Capture the cell that displays the provided text and extract its (X, Y) central coordinate. 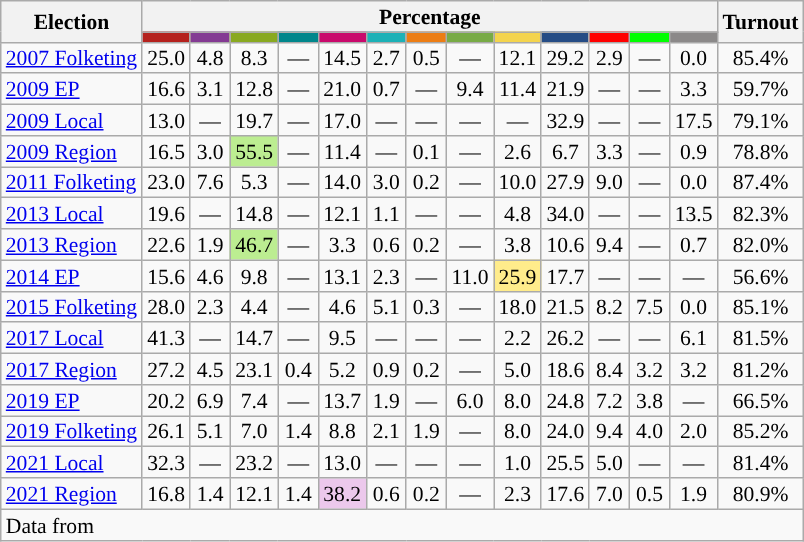
78.8% (760, 152)
2007 Folketing (72, 58)
81.4% (760, 462)
16.8 (166, 494)
19.6 (166, 214)
21.9 (565, 90)
66.5% (760, 400)
8.2 (609, 306)
38.2 (342, 494)
2.1 (386, 432)
21.5 (565, 306)
27.2 (166, 370)
Election (72, 22)
17.5 (694, 120)
9.8 (254, 276)
17.0 (342, 120)
87.4% (760, 182)
0.3 (426, 306)
2011 Folketing (72, 182)
13.1 (342, 276)
4.4 (254, 306)
17.6 (565, 494)
6.1 (694, 338)
13.7 (342, 400)
14.5 (342, 58)
41.3 (166, 338)
Data from (402, 524)
2021 Region (72, 494)
32.3 (166, 462)
2013 Region (72, 244)
23.0 (166, 182)
85.4% (760, 58)
2009 Local (72, 120)
7.5 (649, 306)
81.2% (760, 370)
27.9 (565, 182)
25.5 (565, 462)
0.4 (298, 370)
2015 Folketing (72, 306)
15.6 (166, 276)
2.2 (518, 338)
2014 EP (72, 276)
23.1 (254, 370)
16.5 (166, 152)
11.0 (470, 276)
19.7 (254, 120)
2.7 (386, 58)
2.0 (694, 432)
29.2 (565, 58)
14.7 (254, 338)
28.0 (166, 306)
3.1 (210, 90)
80.9% (760, 494)
13.5 (694, 214)
1.0 (518, 462)
16.6 (166, 90)
17.7 (565, 276)
14.0 (342, 182)
85.1% (760, 306)
2019 Folketing (72, 432)
2021 Local (72, 462)
8.3 (254, 58)
10.6 (565, 244)
23.2 (254, 462)
2019 EP (72, 400)
12.8 (254, 90)
Percentage (430, 16)
2009 EP (72, 90)
4.0 (649, 432)
7.4 (254, 400)
1.1 (386, 214)
34.0 (565, 214)
2009 Region (72, 152)
26.1 (166, 432)
82.0% (760, 244)
2017 Region (72, 370)
26.2 (565, 338)
59.7% (760, 90)
46.7 (254, 244)
20.2 (166, 400)
24.0 (565, 432)
7.2 (609, 400)
22.6 (166, 244)
82.3% (760, 214)
25.0 (166, 58)
2013 Local (72, 214)
9.5 (342, 338)
10.0 (518, 182)
2017 Local (72, 338)
79.1% (760, 120)
0.1 (426, 152)
8.8 (342, 432)
56.6% (760, 276)
85.2% (760, 432)
8.4 (609, 370)
9.0 (609, 182)
25.9 (518, 276)
24.8 (565, 400)
6.7 (565, 152)
7.6 (210, 182)
4.5 (210, 370)
55.5 (254, 152)
18.6 (565, 370)
Turnout (760, 22)
2.9 (609, 58)
5.3 (254, 182)
18.0 (518, 306)
21.0 (342, 90)
5.2 (342, 370)
32.9 (565, 120)
14.8 (254, 214)
2.6 (518, 152)
81.5% (760, 338)
6.0 (470, 400)
6.9 (210, 400)
